Return (x, y) of the center of cell containing provided text 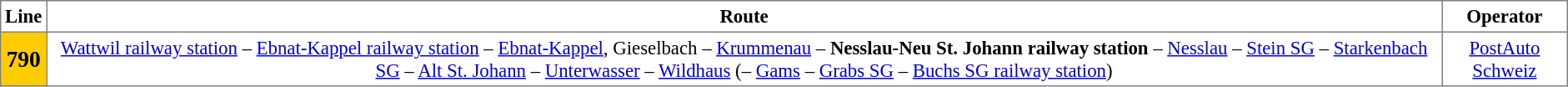
Line (23, 17)
PostAuto Schweiz (1505, 59)
Route (744, 17)
790 (23, 59)
Operator (1505, 17)
